Return the [x, y] coordinate for the center point of the cell that contains the specified text.  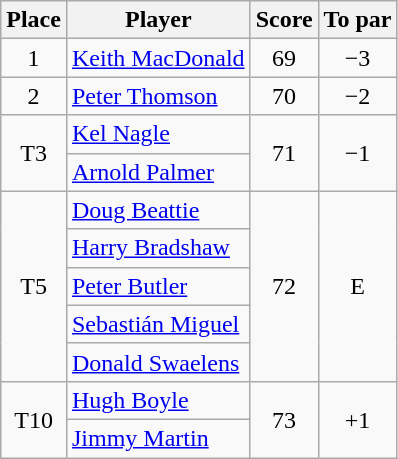
−2 [358, 96]
T5 [34, 286]
Harry Bradshaw [158, 248]
E [358, 286]
73 [284, 419]
T3 [34, 153]
69 [284, 58]
T10 [34, 419]
71 [284, 153]
Jimmy Martin [158, 438]
Arnold Palmer [158, 172]
1 [34, 58]
Sebastián Miguel [158, 324]
Kel Nagle [158, 134]
Hugh Boyle [158, 400]
Score [284, 20]
−1 [358, 153]
Player [158, 20]
Keith MacDonald [158, 58]
Donald Swaelens [158, 362]
Place [34, 20]
Peter Thomson [158, 96]
Doug Beattie [158, 210]
72 [284, 286]
To par [358, 20]
+1 [358, 419]
−3 [358, 58]
2 [34, 96]
Peter Butler [158, 286]
70 [284, 96]
